Find where the given text appears and provide that cell's center as [X, Y] coordinate. 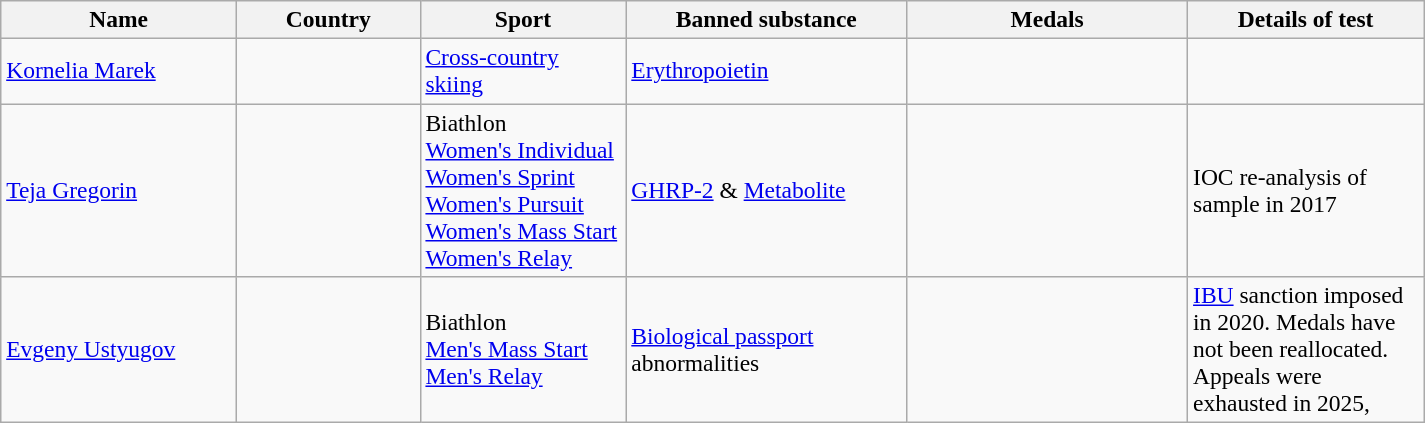
Banned substance [766, 19]
Sport [523, 19]
Biathlon Men's Mass StartMen's Relay [523, 349]
Country [328, 19]
Kornelia Marek [119, 70]
Medals [1048, 19]
Evgeny Ustyugov [119, 349]
Details of test [1306, 19]
Cross-country skiing [523, 70]
IOC re-analysis of sample in 2017 [1306, 190]
Erythropoietin [766, 70]
GHRP-2 & Metabolite [766, 190]
Teja Gregorin [119, 190]
Biological passport abnormalities [766, 349]
IBU sanction imposed in 2020. Medals have not been reallocated. Appeals were exhausted in 2025, [1306, 349]
Biathlon Women's Individual Women's Sprint Women's Pursuit Women's Mass Start Women's Relay [523, 190]
Name [119, 19]
